Search for the cell housing the specified text and yield its (x, y) center coordinate. 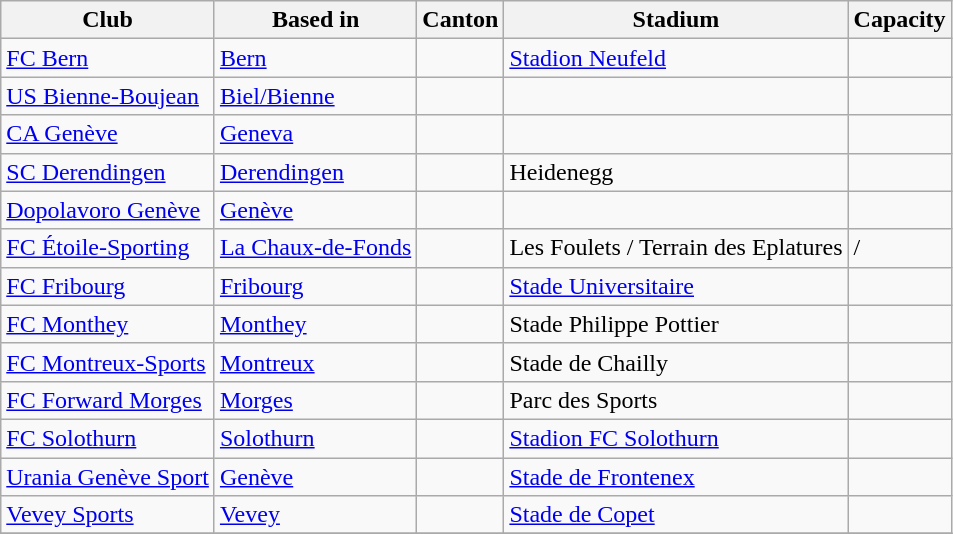
Stade de Copet (676, 515)
Derendingen (315, 172)
Urania Genève Sport (108, 477)
FC Forward Morges (108, 400)
Stadion FC Solothurn (676, 438)
US Bienne-Boujean (108, 96)
Fribourg (315, 286)
CA Genève (108, 134)
FC Monthey (108, 324)
Stade Philippe Pottier (676, 324)
Solothurn (315, 438)
Montreux (315, 362)
Heidenegg (676, 172)
Vevey (315, 515)
La Chaux-de-Fonds (315, 248)
Vevey Sports (108, 515)
FC Fribourg (108, 286)
Stadium (676, 20)
Stadion Neufeld (676, 58)
Geneva (315, 134)
FC Bern (108, 58)
Biel/Bienne (315, 96)
Morges (315, 400)
Club (108, 20)
Capacity (900, 20)
Parc des Sports (676, 400)
Les Foulets / Terrain des Eplatures (676, 248)
FC Montreux-Sports (108, 362)
Monthey (315, 324)
SC Derendingen (108, 172)
Canton (460, 20)
Stade de Frontenex (676, 477)
Stade de Chailly (676, 362)
/ (900, 248)
Dopolavoro Genève (108, 210)
Stade Universitaire (676, 286)
FC Solothurn (108, 438)
FC Étoile-Sporting (108, 248)
Bern (315, 58)
Based in (315, 20)
